Search for the cell housing the specified text and yield its (X, Y) center coordinate. 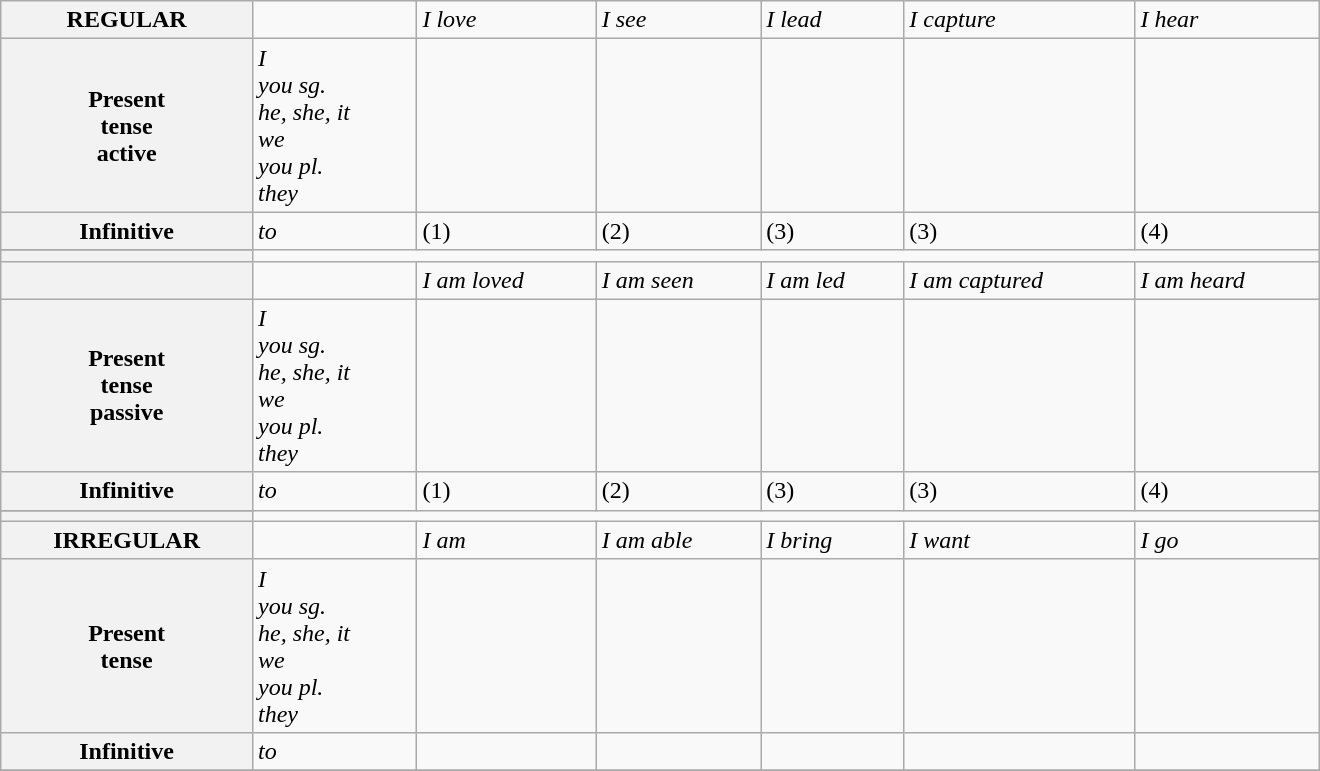
I am heard (1227, 280)
Presenttensepassive (127, 386)
I go (1227, 540)
I lead (832, 20)
I bring (832, 540)
I hear (1227, 20)
Presenttenseactive (127, 126)
I love (506, 20)
REGULAR (127, 20)
I am captured (1020, 280)
I see (678, 20)
I am able (678, 540)
Presenttense (127, 646)
I am led (832, 280)
I am (506, 540)
IRREGULAR (127, 540)
I am loved (506, 280)
I want (1020, 540)
I am seen (678, 280)
I capture (1020, 20)
